Locate the cell with the specified text and output its [x, y] center coordinate. 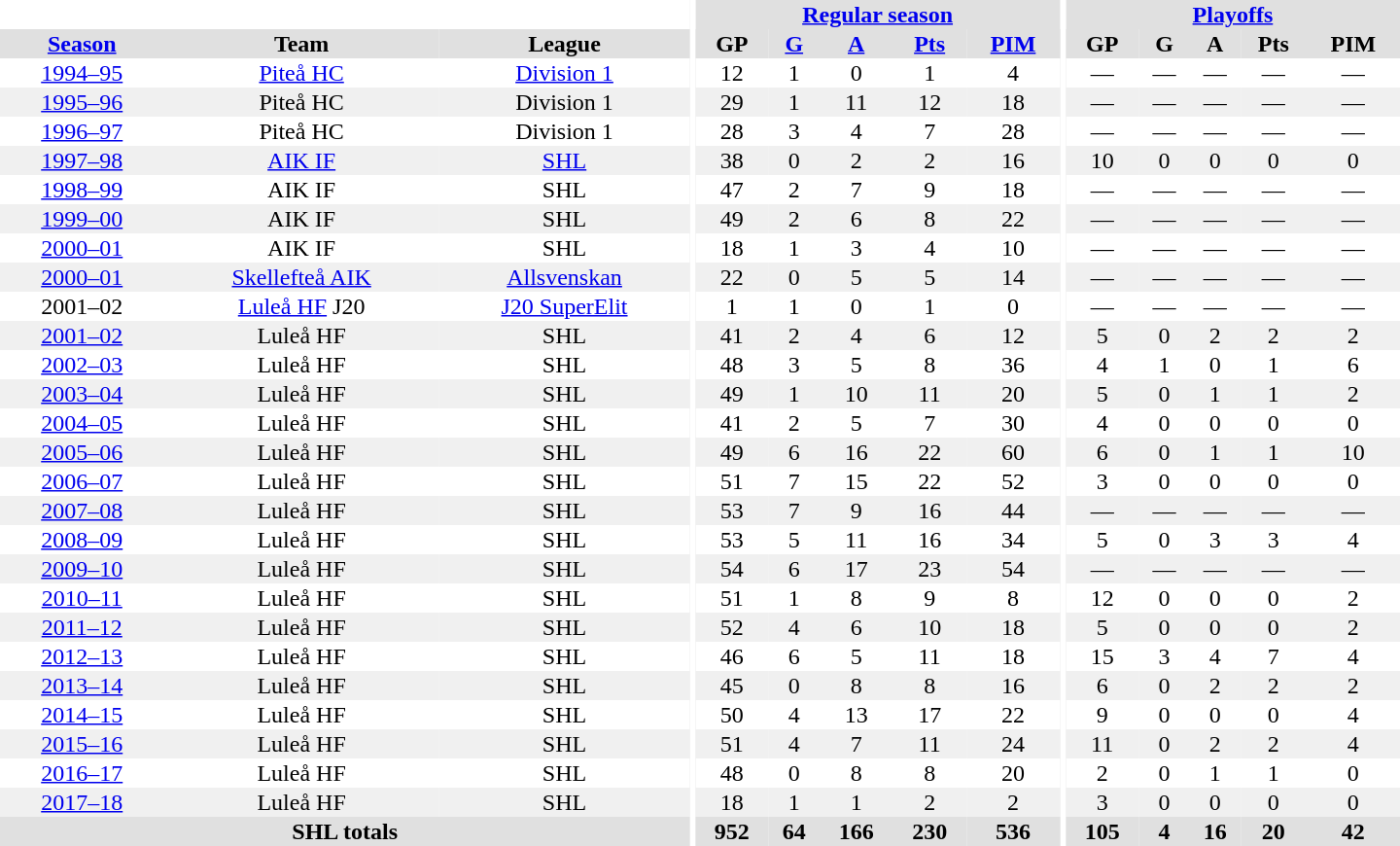
1995–96 [82, 102]
1997–98 [82, 160]
2012–13 [82, 656]
45 [732, 686]
1996–97 [82, 131]
2010–11 [82, 598]
30 [1013, 423]
2006–07 [82, 481]
Skellefteå AIK [301, 277]
Team [301, 44]
1999–00 [82, 219]
2009–10 [82, 569]
166 [857, 831]
2007–08 [82, 511]
1994–95 [82, 73]
34 [1013, 540]
536 [1013, 831]
44 [1013, 511]
2004–05 [82, 423]
14 [1013, 277]
J20 SuperElit [565, 306]
13 [857, 715]
2011–12 [82, 627]
1998–99 [82, 190]
2013–14 [82, 686]
Playoffs [1233, 15]
105 [1102, 831]
2008–09 [82, 540]
2017–18 [82, 802]
League [565, 44]
38 [732, 160]
50 [732, 715]
29 [732, 102]
2002–03 [82, 365]
2016–17 [82, 773]
23 [929, 569]
42 [1353, 831]
952 [732, 831]
Allsvenskan [565, 277]
Season [82, 44]
SHL totals [344, 831]
2005–06 [82, 452]
60 [1013, 452]
2003–04 [82, 394]
64 [794, 831]
230 [929, 831]
2014–15 [82, 715]
47 [732, 190]
36 [1013, 365]
2015–16 [82, 744]
46 [732, 656]
Regular season [877, 15]
24 [1013, 744]
Luleå HF J20 [301, 306]
